Locate the cell with the specified text and output its [x, y] center coordinate. 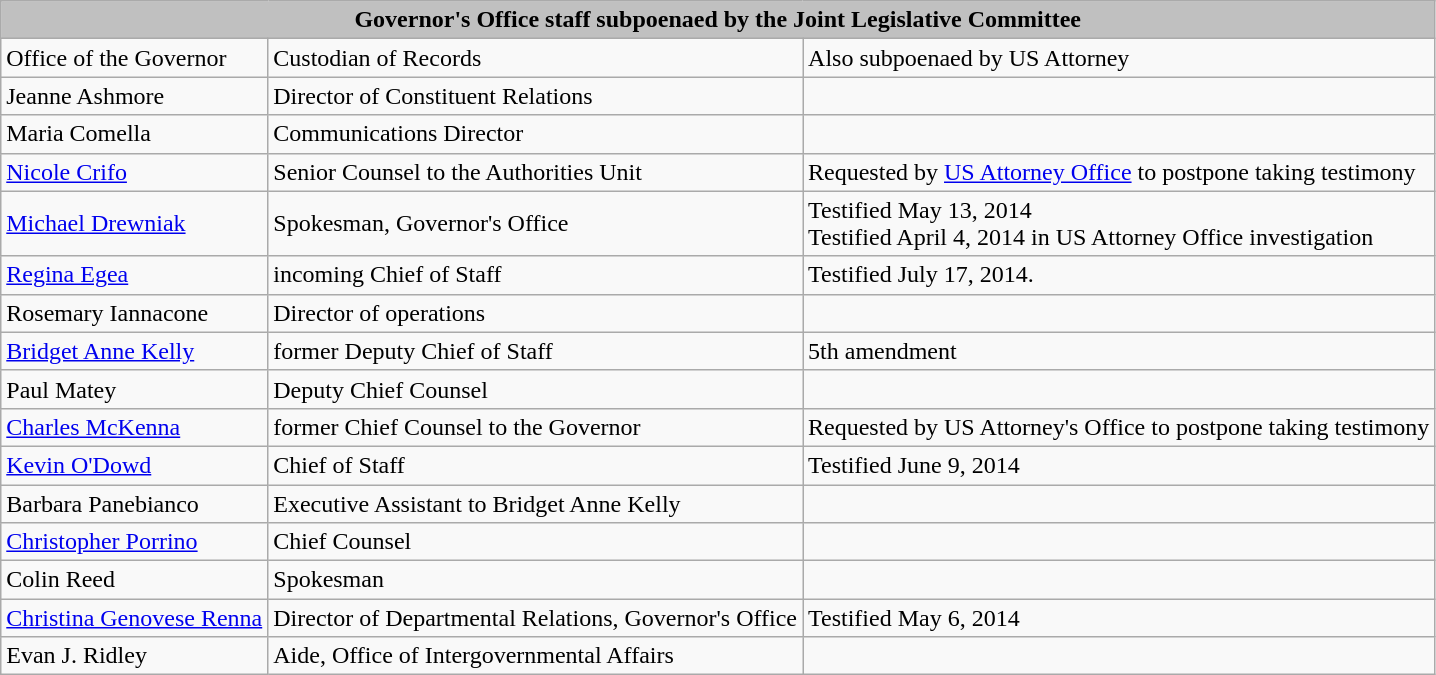
Testified May 13, 2014Testified April 4, 2014 in US Attorney Office investigation [1119, 224]
Custodian of Records [536, 58]
Chief Counsel [536, 542]
Kevin O'Dowd [134, 465]
Regina Egea [134, 275]
Senior Counsel to the Authorities Unit [536, 172]
Rosemary Iannacone [134, 313]
Bridget Anne Kelly [134, 351]
Testified May 6, 2014 [1119, 618]
Communications Director [536, 134]
Testified June 9, 2014 [1119, 465]
Requested by US Attorney Office to postpone taking testimony [1119, 172]
Governor's Office staff subpoenaed by the Joint Legislative Committee [718, 20]
Director of operations [536, 313]
Aide, Office of Intergovernmental Affairs [536, 656]
Charles McKenna [134, 427]
Spokesman, Governor's Office [536, 224]
former Deputy Chief of Staff [536, 351]
Director of Departmental Relations, Governor's Office [536, 618]
Testified July 17, 2014. [1119, 275]
Also subpoenaed by US Attorney [1119, 58]
Evan J. Ridley [134, 656]
Executive Assistant to Bridget Anne Kelly [536, 503]
Jeanne Ashmore [134, 96]
Michael Drewniak [134, 224]
Christopher Porrino [134, 542]
Office of the Governor [134, 58]
Requested by US Attorney's Office to postpone taking testimony [1119, 427]
Maria Comella [134, 134]
Christina Genovese Renna [134, 618]
Spokesman [536, 580]
Paul Matey [134, 389]
5th amendment [1119, 351]
former Chief Counsel to the Governor [536, 427]
Barbara Panebianco [134, 503]
Director of Constituent Relations [536, 96]
incoming Chief of Staff [536, 275]
Colin Reed [134, 580]
Nicole Crifo [134, 172]
Chief of Staff [536, 465]
Deputy Chief Counsel [536, 389]
